Return (X, Y) of the center of cell containing provided text 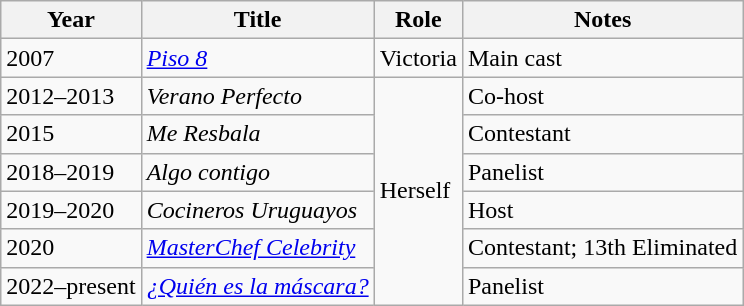
Herself (418, 191)
Main cast (602, 58)
Co-host (602, 96)
2019–2020 (71, 210)
2018–2019 (71, 172)
2015 (71, 134)
Role (418, 20)
MasterChef Celebrity (258, 248)
Me Resbala (258, 134)
Title (258, 20)
Algo contigo (258, 172)
Cocineros Uruguayos (258, 210)
2020 (71, 248)
Victoria (418, 58)
Year (71, 20)
2022–present (71, 286)
Contestant; 13th Eliminated (602, 248)
Host (602, 210)
2007 (71, 58)
Contestant (602, 134)
Notes (602, 20)
¿Quién es la máscara? (258, 286)
2012–2013 (71, 96)
Verano Perfecto (258, 96)
Piso 8 (258, 58)
